Search for the cell housing the specified text and yield its (X, Y) center coordinate. 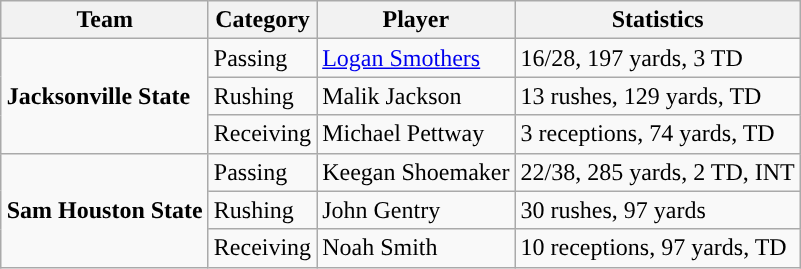
Sam Houston State (104, 210)
Malik Jackson (416, 96)
Category (262, 20)
13 rushes, 129 yards, TD (658, 96)
22/38, 285 yards, 2 TD, INT (658, 172)
3 receptions, 74 yards, TD (658, 134)
Player (416, 20)
Statistics (658, 20)
10 receptions, 97 yards, TD (658, 248)
Michael Pettway (416, 134)
Logan Smothers (416, 58)
Noah Smith (416, 248)
Team (104, 20)
John Gentry (416, 210)
16/28, 197 yards, 3 TD (658, 58)
30 rushes, 97 yards (658, 210)
Jacksonville State (104, 96)
Keegan Shoemaker (416, 172)
